For the text-containing cell, return its midpoint in [X, Y] coordinate format. 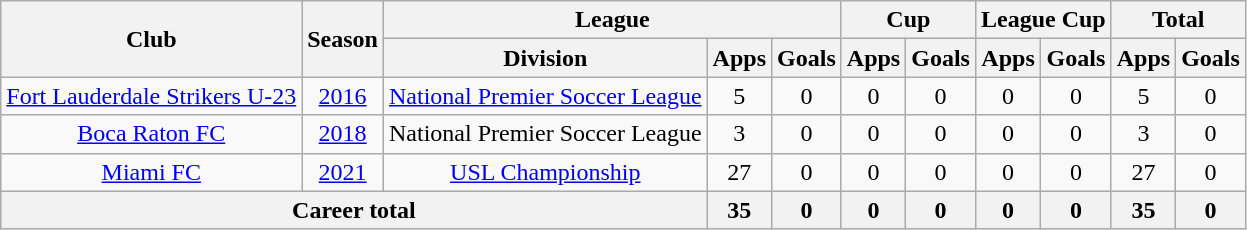
League Cup [1043, 20]
Club [152, 39]
Fort Lauderdale Strikers U-23 [152, 96]
League [612, 20]
Career total [354, 210]
USL Championship [545, 172]
Miami FC [152, 172]
2016 [343, 96]
Division [545, 58]
Boca Raton FC [152, 134]
Total [1178, 20]
Cup [908, 20]
2021 [343, 172]
2018 [343, 134]
Season [343, 39]
